Return (X, Y) of the center of cell containing provided text 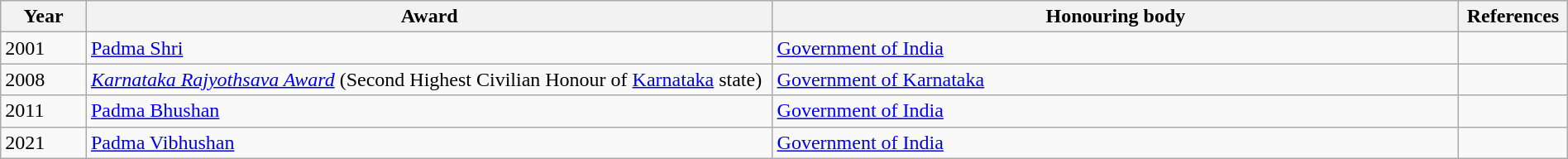
References (1513, 17)
Honouring body (1116, 17)
Padma Bhushan (429, 111)
Padma Vibhushan (429, 142)
2008 (44, 79)
Karnataka Rajyothsava Award (Second Highest Civilian Honour of Karnataka state) (429, 79)
2021 (44, 142)
2001 (44, 48)
Padma Shri (429, 48)
Government of Karnataka (1116, 79)
Award (429, 17)
2011 (44, 111)
Year (44, 17)
